Return [X, Y] of the center of cell containing provided text 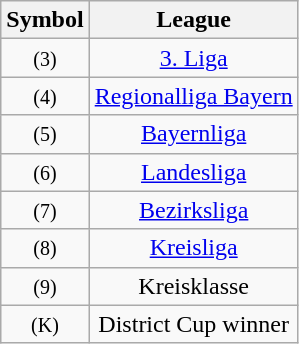
Bayernliga [194, 134]
(3) [45, 58]
Symbol [45, 20]
District Cup winner [194, 324]
Bezirksliga [194, 210]
Kreisklasse [194, 286]
(K) [45, 324]
League [194, 20]
(6) [45, 172]
(5) [45, 134]
(9) [45, 286]
(7) [45, 210]
Regionalliga Bayern [194, 96]
Kreisliga [194, 248]
(4) [45, 96]
Landesliga [194, 172]
(8) [45, 248]
3. Liga [194, 58]
